Provide the [X, Y] coordinate of the cell's center where the given text is located.  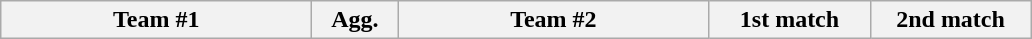
Team #1 [156, 20]
1st match [790, 20]
2nd match [950, 20]
Agg. [355, 20]
Team #2 [554, 20]
